Locate the cell with the specified text and output its [x, y] center coordinate. 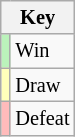
Key [38, 17]
Defeat [42, 118]
Win [42, 51]
Draw [42, 85]
